Identify which cell holds the provided text, then report its (X, Y) central coordinate. 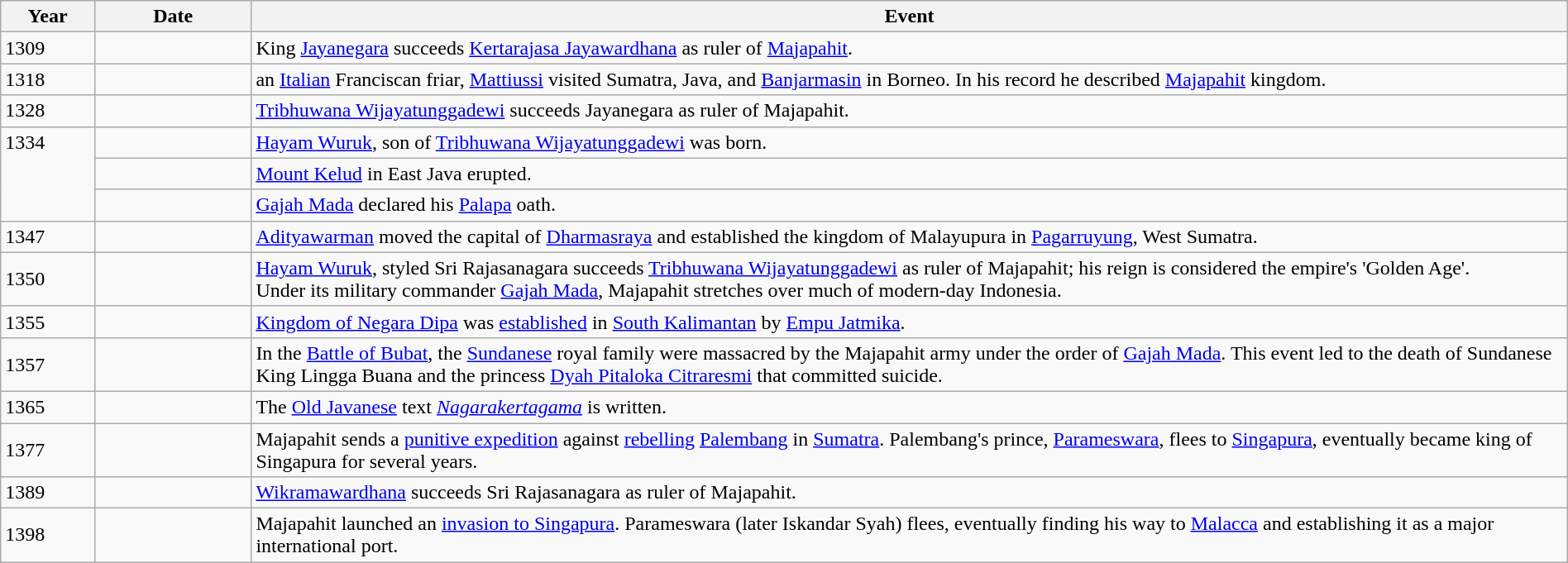
1357 (48, 364)
1334 (48, 174)
Year (48, 17)
1309 (48, 48)
The Old Javanese text Nagarakertagama is written. (910, 407)
1398 (48, 536)
Wikramawardhana succeeds Sri Rajasanagara as ruler of Majapahit. (910, 493)
King Jayanegara succeeds Kertarajasa Jayawardhana as ruler of Majapahit. (910, 48)
Tribhuwana Wijayatunggadewi succeeds Jayanegara as ruler of Majapahit. (910, 111)
Date (172, 17)
Kingdom of Negara Dipa was established in South Kalimantan by Empu Jatmika. (910, 322)
Mount Kelud in East Java erupted. (910, 174)
1365 (48, 407)
1328 (48, 111)
1318 (48, 79)
1377 (48, 450)
an Italian Franciscan friar, Mattiussi visited Sumatra, Java, and Banjarmasin in Borneo. In his record he described Majapahit kingdom. (910, 79)
Gajah Mada declared his Palapa oath. (910, 205)
1389 (48, 493)
Event (910, 17)
1350 (48, 279)
1355 (48, 322)
Adityawarman moved the capital of Dharmasraya and established the kingdom of Malayupura in Pagarruyung, West Sumatra. (910, 236)
Hayam Wuruk, son of Tribhuwana Wijayatunggadewi was born. (910, 142)
1347 (48, 236)
